Detect which cell encompasses the target text, then output its (x, y) center coordinate. 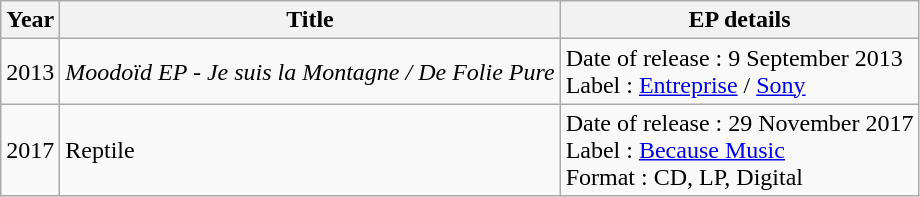
Reptile (310, 150)
Date of release : 29 November 2017Label : Because MusicFormat : CD, LP, Digital (740, 150)
EP details (740, 20)
Year (30, 20)
Moodoïd EP - Je suis la Montagne / De Folie Pure (310, 72)
2013 (30, 72)
Date of release : 9 September 2013Label : Entreprise / Sony (740, 72)
2017 (30, 150)
Title (310, 20)
